Detect which cell encompasses the target text, then output its [X, Y] center coordinate. 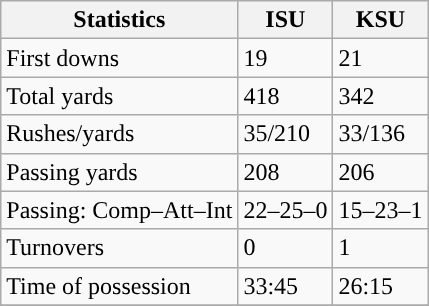
15–23–1 [380, 210]
418 [286, 96]
Time of possession [120, 286]
First downs [120, 58]
26:15 [380, 286]
1 [380, 248]
22–25–0 [286, 210]
Rushes/yards [120, 134]
KSU [380, 20]
Turnovers [120, 248]
342 [380, 96]
19 [286, 58]
35/210 [286, 134]
0 [286, 248]
Statistics [120, 20]
206 [380, 172]
ISU [286, 20]
Passing yards [120, 172]
Total yards [120, 96]
21 [380, 58]
33/136 [380, 134]
Passing: Comp–Att–Int [120, 210]
208 [286, 172]
33:45 [286, 286]
